Output the (x, y) coordinate of the center of the cell containing the given text.  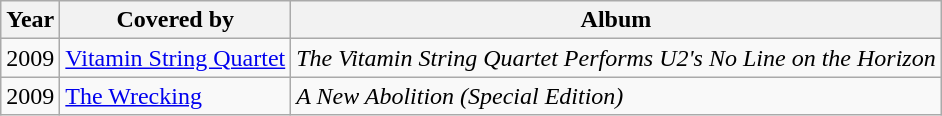
The Wrecking (176, 96)
Album (616, 20)
A New Abolition (Special Edition) (616, 96)
Covered by (176, 20)
Vitamin String Quartet (176, 58)
Year (30, 20)
The Vitamin String Quartet Performs U2's No Line on the Horizon (616, 58)
